Locate the cell with the specified text and output its (x, y) center coordinate. 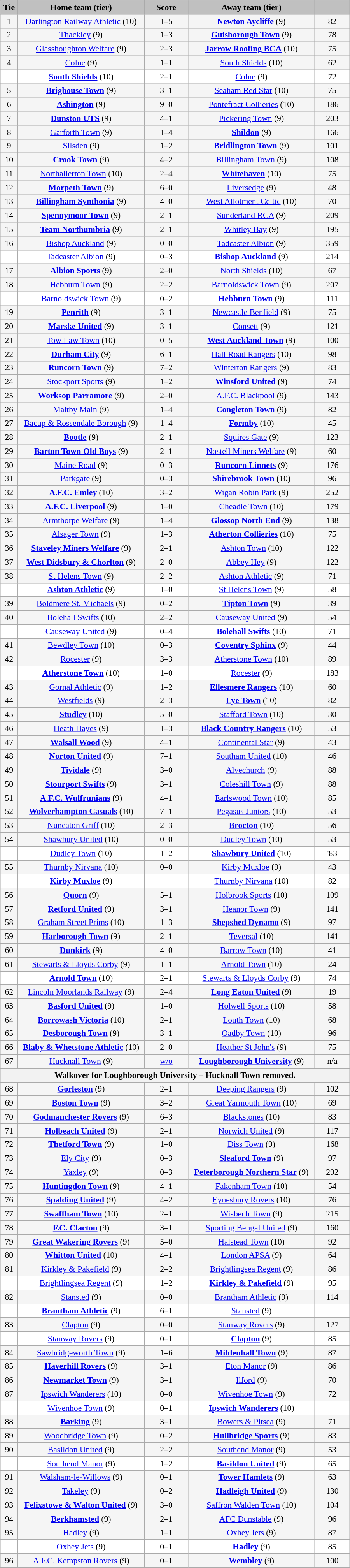
Teversal (10) (252, 937)
Ely City (9) (81, 1158)
4 (9, 63)
Harborough Town (9) (81, 937)
207 (332, 285)
Newcastle Benfield (9) (252, 313)
Ellesmere Rangers (10) (252, 687)
Dunkirk (9) (81, 951)
Jarrow Roofing BCA (10) (252, 49)
Ashington (9) (81, 105)
Runcorn Town (9) (81, 368)
Southam United (10) (252, 756)
16 (9, 243)
w/o (166, 1062)
160 (332, 1228)
Blaby & Whetstone Athletic (10) (81, 1048)
117 (332, 1131)
79 (9, 1242)
Squires Gate (9) (252, 438)
38 (9, 576)
33 (9, 507)
Lye Town (10) (252, 701)
52 (9, 812)
55 (9, 867)
Nuneaton Griff (10) (81, 826)
Hucknall Town (9) (81, 1062)
9 (9, 146)
42 (9, 659)
Bacup & Rossendale Borough (9) (81, 424)
28 (9, 438)
166 (332, 132)
Oadby Town (10) (252, 1034)
138 (332, 520)
Maine Road (9) (81, 465)
'83 (332, 853)
Gorleston (9) (81, 1089)
Team Northumbria (9) (81, 229)
Tividale (9) (81, 770)
22 (9, 354)
Swaffham Town (10) (81, 1214)
Westfields (9) (81, 701)
Durham City (9) (81, 354)
252 (332, 493)
Great Yarmouth Town (10) (252, 1103)
AFC Dunstable (9) (252, 1519)
109 (332, 895)
Ashton Town (10) (252, 548)
27 (9, 424)
Wigan Robin Park (9) (252, 493)
Heath Hayes (9) (81, 729)
A.F.C. Emley (10) (81, 493)
Bridlington Town (9) (252, 146)
West Auckland Town (9) (252, 340)
Thetford Town (9) (81, 1144)
9–0 (166, 105)
Bootle (9) (81, 438)
Newton Aycliffe (9) (252, 21)
Eton Manor (9) (252, 1366)
Consett (9) (252, 327)
93 (9, 1505)
57 (9, 909)
Newmarket Town (9) (81, 1380)
Holwell Sports (10) (252, 1006)
130 (332, 1491)
Desborough Town (9) (81, 1034)
5 (9, 91)
61 (9, 964)
Eynesbury Rovers (10) (252, 1200)
Dunston UTS (9) (81, 118)
Penrith (9) (81, 313)
Atherton Collieries (10) (252, 534)
Lincoln Moorlands Railway (9) (81, 992)
35 (9, 534)
Alvechurch (9) (252, 770)
32 (9, 493)
Albion Sports (9) (81, 271)
North Shields (10) (252, 271)
359 (332, 243)
Spennymoor Town (9) (81, 216)
Blackstones (10) (252, 1117)
Thackley (9) (81, 35)
Formby (10) (252, 424)
37 (9, 562)
73 (9, 1158)
Marske United (9) (81, 327)
7–2 (166, 368)
Whitley Bay (9) (252, 229)
Sawbridgeworth Town (9) (81, 1353)
Walsall Wood (9) (81, 742)
Liversedge (9) (252, 188)
Borrowash Victoria (10) (81, 1020)
34 (9, 520)
Sleaford Town (9) (252, 1158)
98 (332, 354)
Winterton Rangers (9) (252, 368)
8 (9, 132)
Billingham Synthonia (9) (81, 202)
36 (9, 548)
Barrow Town (10) (252, 951)
Boston Town (9) (81, 1103)
Wolverhampton Casuals (10) (81, 812)
n/a (332, 1062)
Sporting Bengal United (9) (252, 1228)
Abbey Hey (9) (252, 562)
121 (332, 327)
Loughborough University (9) (252, 1062)
Away team (tier) (252, 7)
West Allotment Celtic (10) (252, 202)
Diss Town (9) (252, 1144)
17 (9, 271)
Mildenhall Town (9) (252, 1353)
49 (9, 770)
West Didsbury & Chorlton (9) (81, 562)
1–5 (166, 21)
Glossop North End (9) (252, 520)
Score (166, 7)
101 (332, 146)
Stockport Sports (9) (81, 382)
Long Eaton United (9) (252, 992)
127 (332, 1325)
Holbrook Sports (10) (252, 895)
91 (9, 1477)
Retford United (9) (81, 909)
A.F.C. Kempston Rovers (9) (81, 1561)
F.C. Clacton (9) (81, 1228)
3–3 (166, 659)
66 (9, 1048)
195 (332, 229)
Saffron Walden Town (10) (252, 1505)
3 (9, 49)
Stourport Swifts (9) (81, 784)
Gornal Athletic (9) (81, 687)
77 (9, 1214)
Spalding United (9) (81, 1200)
Woodbridge Town (9) (81, 1436)
Billingham Town (9) (252, 160)
176 (332, 465)
Garforth Town (9) (81, 132)
292 (332, 1172)
Barking (9) (81, 1422)
6 (9, 105)
Pegasus Juniors (10) (252, 812)
Peterborough Northern Star (9) (252, 1172)
Quorn (9) (81, 895)
Brighouse Town (9) (81, 91)
10 (9, 160)
Shirebrook Town (10) (252, 479)
Halstead Town (10) (252, 1242)
15 (9, 229)
Godmanchester Rovers (9) (81, 1117)
1 (9, 21)
23 (9, 368)
Sunderland RCA (9) (252, 216)
Huntingdon Town (9) (81, 1186)
Norwich United (9) (252, 1131)
Haverhill Rovers (9) (81, 1366)
Takeley (9) (81, 1491)
203 (332, 118)
183 (332, 673)
1–6 (166, 1353)
108 (332, 160)
26 (9, 410)
6–3 (166, 1117)
Fakenham Town (10) (252, 1186)
40 (9, 618)
Hullbridge Sports (9) (252, 1436)
12 (9, 188)
Congleton Town (9) (252, 410)
Darlington Railway Athletic (10) (81, 21)
Holbeach United (9) (81, 1131)
Berkhamsted (9) (81, 1519)
Hadleigh United (9) (252, 1491)
Northallerton Town (10) (81, 174)
Tie (9, 7)
Coleshill Town (9) (252, 784)
Alsager Town (9) (81, 534)
123 (332, 438)
Bewdley Town (10) (81, 645)
Whitton United (10) (81, 1255)
Nostell Miners Welfare (9) (252, 451)
Armthorpe Welfare (9) (81, 520)
Wembley (9) (252, 1561)
A.F.C. Liverpool (9) (81, 507)
Walsham-le-Willows (9) (81, 1477)
Basford United (9) (81, 1006)
Maltby Main (9) (81, 410)
Parkgate (9) (81, 479)
18 (9, 285)
Shildon (9) (252, 132)
25 (9, 396)
6–0 (166, 188)
Glasshoughton Welfare (9) (81, 49)
Barton Town Old Boys (9) (81, 451)
Worksop Parramore (9) (81, 396)
Norton United (9) (81, 756)
Brocton (10) (252, 826)
Tower Hamlets (9) (252, 1477)
Studley (10) (81, 715)
0–4 (166, 631)
Tipton Town (9) (252, 604)
104 (332, 1505)
94 (9, 1519)
111 (332, 299)
Deeping Rangers (9) (252, 1089)
Crook Town (9) (81, 160)
186 (332, 105)
Cheadle Town (10) (252, 507)
Stafford Town (10) (252, 715)
Earlswood Town (10) (252, 798)
Tow Law Town (10) (81, 340)
51 (9, 798)
215 (332, 1214)
Pickering Town (9) (252, 118)
168 (332, 1144)
Ilford (9) (252, 1380)
84 (9, 1353)
Bowers & Pitsea (9) (252, 1422)
Continental Star (9) (252, 742)
Staveley Miners Welfare (9) (81, 548)
143 (332, 396)
Home team (tier) (81, 7)
A.F.C. Wulfrunians (9) (81, 798)
Pontefract Collieries (10) (252, 105)
Whitehaven (10) (252, 174)
59 (9, 937)
Great Wakering Rovers (9) (81, 1242)
114 (332, 1297)
Hall Road Rangers (10) (252, 354)
Silsden (9) (81, 146)
Black Country Rangers (10) (252, 729)
29 (9, 451)
Yaxley (9) (81, 1172)
5–1 (166, 895)
Felixstowe & Walton United (9) (81, 1505)
Louth Town (10) (252, 1020)
13 (9, 202)
20 (9, 327)
London APSA (9) (252, 1255)
Wisbech Town (9) (252, 1214)
80 (9, 1255)
47 (9, 742)
Seaham Red Star (10) (252, 91)
14 (9, 216)
214 (332, 257)
0–5 (166, 340)
21 (9, 340)
Guisborough Town (9) (252, 35)
Heanor Town (9) (252, 909)
Walkover for Loughborough University – Hucknall Town removed. (175, 1075)
Graham Street Prims (10) (81, 923)
2 (9, 35)
Runcorn Linnets (9) (252, 465)
31 (9, 479)
50 (9, 784)
209 (332, 216)
Heather St John's (9) (252, 1048)
11 (9, 174)
Morpeth Town (9) (81, 188)
81 (9, 1269)
A.F.C. Blackpool (9) (252, 396)
90 (9, 1450)
Shepshed Dynamo (9) (252, 923)
Coventry Sphinx (9) (252, 645)
179 (332, 507)
7 (9, 118)
102 (332, 1089)
Boldmere St. Michaels (9) (81, 604)
Winsford United (9) (252, 382)
